Pinpoint the cell where the given text exists, returning its [x, y] midpoint coordinate. 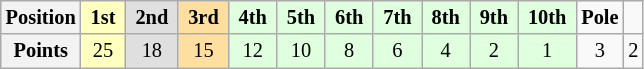
10 [301, 51]
7th [397, 17]
3 [600, 51]
1 [547, 51]
Points [41, 51]
8th [446, 17]
4th [253, 17]
Position [41, 17]
8 [349, 51]
6th [349, 17]
Pole [600, 17]
1st [104, 17]
25 [104, 51]
5th [301, 17]
3rd [203, 17]
9th [494, 17]
10th [547, 17]
15 [203, 51]
2nd [152, 17]
6 [397, 51]
12 [253, 51]
4 [446, 51]
18 [152, 51]
